Identify which cell holds the provided text, then report its (x, y) central coordinate. 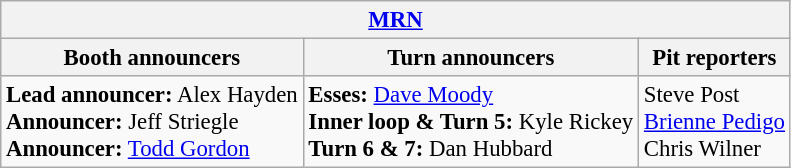
MRN (396, 20)
Pit reporters (715, 58)
Booth announcers (152, 58)
Turn announcers (470, 58)
Lead announcer: Alex HaydenAnnouncer: Jeff StriegleAnnouncer: Todd Gordon (152, 122)
Steve PostBrienne PedigoChris Wilner (715, 122)
Esses: Dave Moody Inner loop & Turn 5: Kyle RickeyTurn 6 & 7: Dan Hubbard (470, 122)
